Output the [x, y] coordinate of the center of the cell containing the given text.  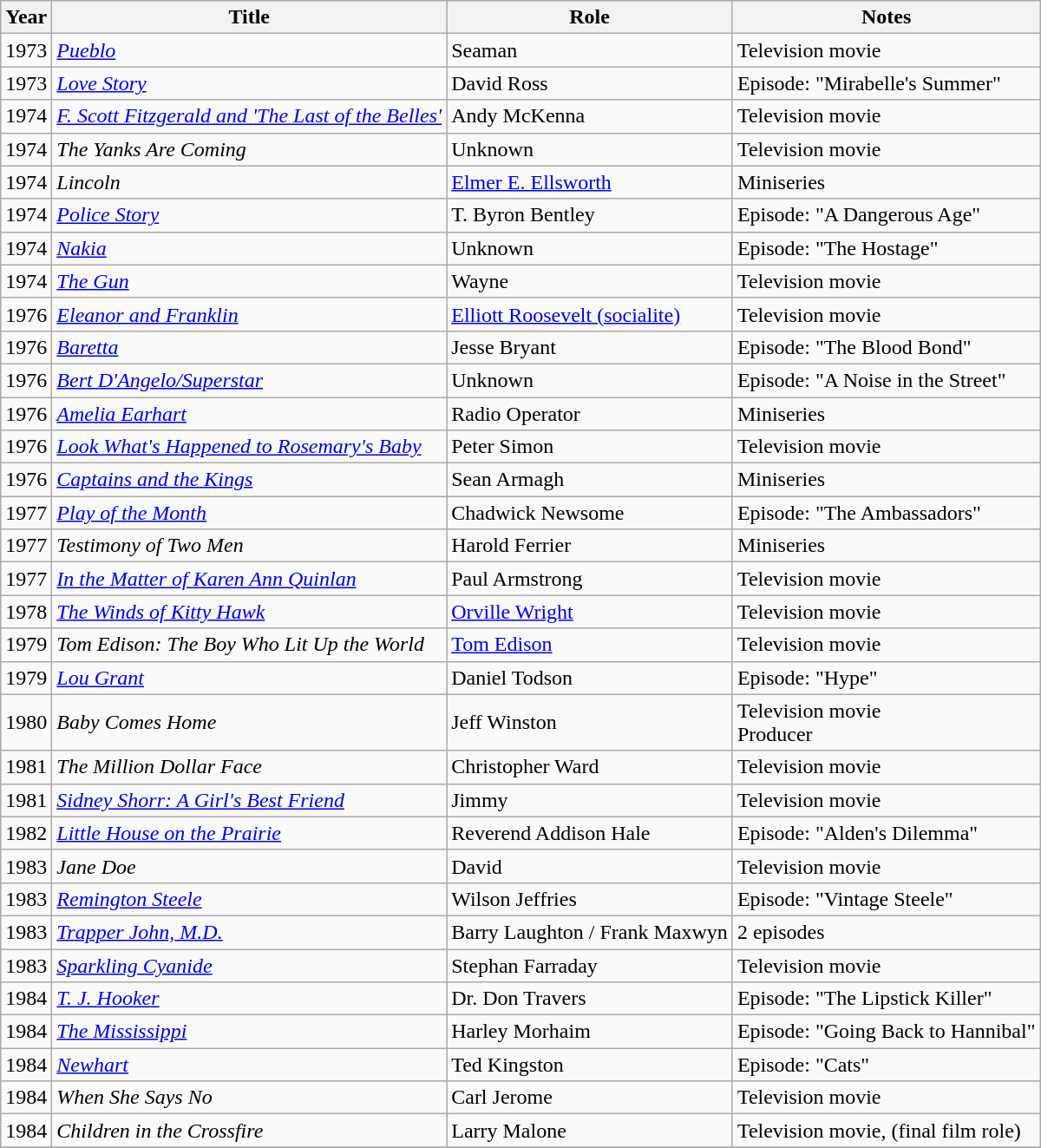
Lou Grant [250, 678]
Trapper John, M.D. [250, 932]
Elmer E. Ellsworth [590, 182]
Amelia Earhart [250, 414]
Episode: "Cats" [887, 1065]
1978 [26, 612]
1980 [26, 722]
Wayne [590, 281]
Television movie, (final film role) [887, 1131]
Remington Steele [250, 899]
David Ross [590, 83]
Episode: "Hype" [887, 678]
Episode: "Mirabelle's Summer" [887, 83]
Notes [887, 17]
The Winds of Kitty Hawk [250, 612]
Seaman [590, 50]
Captains and the Kings [250, 480]
Eleanor and Franklin [250, 314]
Harley Morhaim [590, 1032]
Sean Armagh [590, 480]
Orville Wright [590, 612]
Newhart [250, 1065]
Episode: "The Hostage" [887, 248]
Year [26, 17]
Harold Ferrier [590, 546]
Reverend Addison Hale [590, 833]
T. Byron Bentley [590, 215]
In the Matter of Karen Ann Quinlan [250, 579]
Peter Simon [590, 447]
Jane Doe [250, 866]
Episode: "The Blood Bond" [887, 347]
The Million Dollar Face [250, 767]
Title [250, 17]
Television movieProducer [887, 722]
Jeff Winston [590, 722]
Lincoln [250, 182]
Episode: "Going Back to Hannibal" [887, 1032]
Wilson Jeffries [590, 899]
Nakia [250, 248]
Dr. Don Travers [590, 999]
T. J. Hooker [250, 999]
The Gun [250, 281]
Paul Armstrong [590, 579]
Sparkling Cyanide [250, 966]
Love Story [250, 83]
Elliott Roosevelt (socialite) [590, 314]
Little House on the Prairie [250, 833]
Andy McKenna [590, 116]
Larry Malone [590, 1131]
Sidney Shorr: A Girl's Best Friend [250, 800]
F. Scott Fitzgerald and 'The Last of the Belles' [250, 116]
Episode: "The Ambassadors" [887, 513]
When She Says No [250, 1098]
Episode: "Alden's Dilemma" [887, 833]
Stephan Farraday [590, 966]
Christopher Ward [590, 767]
Jimmy [590, 800]
Episode: "A Noise in the Street" [887, 380]
Look What's Happened to Rosemary's Baby [250, 447]
Jesse Bryant [590, 347]
The Yanks Are Coming [250, 149]
Pueblo [250, 50]
Police Story [250, 215]
David [590, 866]
Testimony of Two Men [250, 546]
Radio Operator [590, 414]
Baretta [250, 347]
Baby Comes Home [250, 722]
Episode: "The Lipstick Killer" [887, 999]
Daniel Todson [590, 678]
Carl Jerome [590, 1098]
The Mississippi [250, 1032]
Play of the Month [250, 513]
Tom Edison [590, 645]
Bert D'Angelo/Superstar [250, 380]
1982 [26, 833]
2 episodes [887, 932]
Episode: "Vintage Steele" [887, 899]
Role [590, 17]
Chadwick Newsome [590, 513]
Ted Kingston [590, 1065]
Children in the Crossfire [250, 1131]
Tom Edison: The Boy Who Lit Up the World [250, 645]
Barry Laughton / Frank Maxwyn [590, 932]
Episode: "A Dangerous Age" [887, 215]
